Return the [x, y] coordinate for the center point of the cell that contains the specified text.  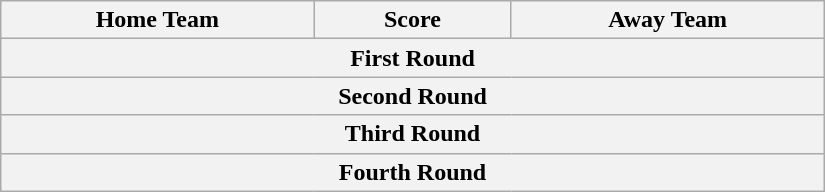
First Round [413, 58]
Home Team [158, 20]
Third Round [413, 134]
Second Round [413, 96]
Fourth Round [413, 172]
Score [412, 20]
Away Team [668, 20]
